Capture the cell that displays the provided text and extract its [X, Y] central coordinate. 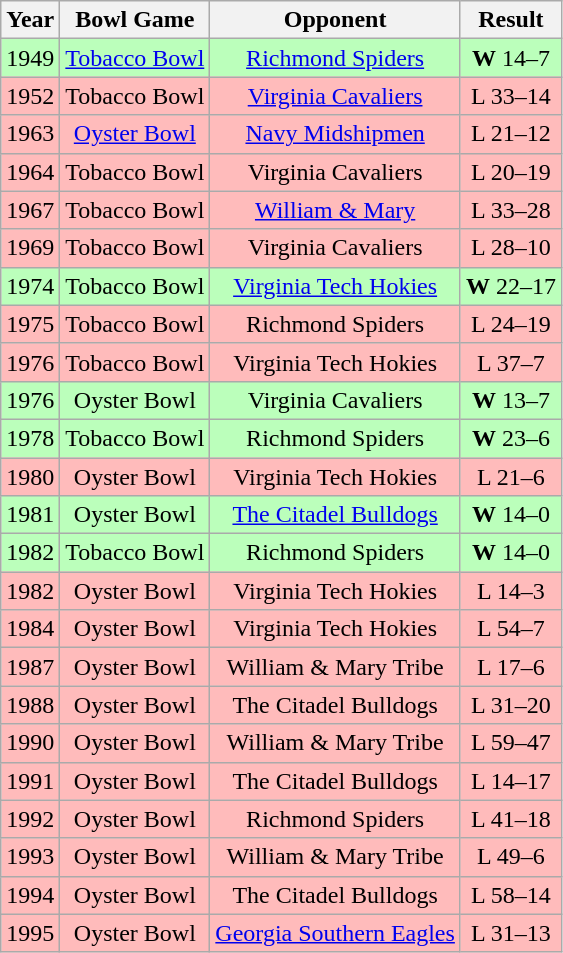
1988 [30, 705]
L 14–3 [510, 591]
L 14–17 [510, 781]
1990 [30, 743]
1980 [30, 477]
L 49–6 [510, 857]
L 37–7 [510, 362]
L 54–7 [510, 629]
L 17–6 [510, 667]
1967 [30, 210]
1963 [30, 134]
W 23–6 [510, 438]
L 31–20 [510, 705]
1974 [30, 286]
William & Mary [336, 210]
L 41–18 [510, 819]
Opponent [336, 20]
L 20–19 [510, 172]
1995 [30, 933]
1964 [30, 172]
1992 [30, 819]
1993 [30, 857]
1952 [30, 96]
L 24–19 [510, 324]
Year [30, 20]
1969 [30, 248]
Georgia Southern Eagles [336, 933]
L 33–28 [510, 210]
Bowl Game [135, 20]
W 13–7 [510, 400]
1981 [30, 515]
L 59–47 [510, 743]
W 14–7 [510, 58]
1975 [30, 324]
1991 [30, 781]
L 58–14 [510, 895]
L 28–10 [510, 248]
L 33–14 [510, 96]
1978 [30, 438]
1984 [30, 629]
L 31–13 [510, 933]
1987 [30, 667]
Navy Midshipmen [336, 134]
L 21–6 [510, 477]
1994 [30, 895]
1949 [30, 58]
L 21–12 [510, 134]
W 22–17 [510, 286]
Result [510, 20]
